Provide the (x, y) coordinate of the cell's center where the given text is located.  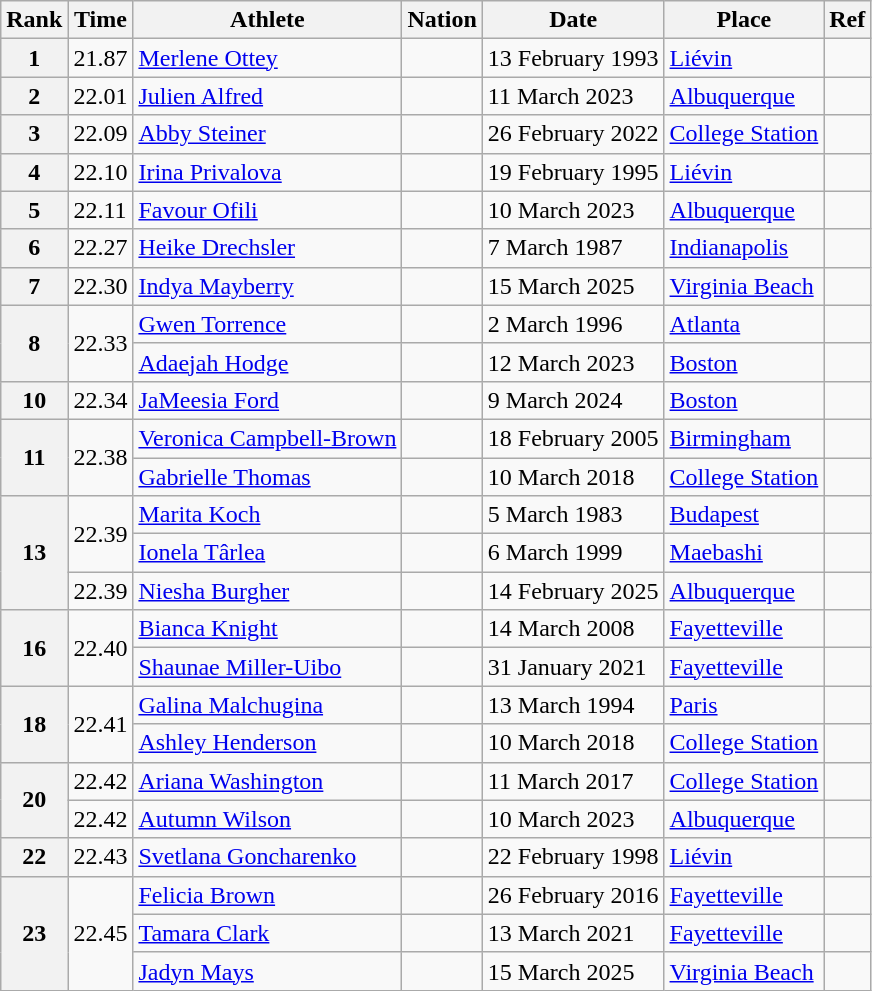
Nation (442, 20)
19 February 1995 (573, 172)
14 March 2008 (573, 629)
Bianca Knight (268, 629)
Place (744, 20)
22.41 (100, 724)
3 (34, 134)
22.45 (100, 933)
Maebashi (744, 553)
22.38 (100, 457)
Gabrielle Thomas (268, 477)
26 February 2016 (573, 895)
Abby Steiner (268, 134)
9 March 2024 (573, 400)
Gwen Torrence (268, 324)
22 (34, 857)
13 March 2021 (573, 933)
22.09 (100, 134)
13 (34, 553)
8 (34, 343)
Rank (34, 20)
Autumn Wilson (268, 819)
Paris (744, 705)
Atlanta (744, 324)
2 March 1996 (573, 324)
22.10 (100, 172)
Ashley Henderson (268, 743)
22.43 (100, 857)
Indya Mayberry (268, 286)
22.01 (100, 96)
22.11 (100, 210)
7 March 1987 (573, 248)
14 February 2025 (573, 591)
22 February 1998 (573, 857)
Adaejah Hodge (268, 362)
Date (573, 20)
Heike Drechsler (268, 248)
Irina Privalova (268, 172)
Felicia Brown (268, 895)
22.34 (100, 400)
Ariana Washington (268, 781)
5 March 1983 (573, 515)
Ref (848, 20)
5 (34, 210)
23 (34, 933)
Galina Malchugina (268, 705)
Julien Alfred (268, 96)
31 January 2021 (573, 667)
6 (34, 248)
12 March 2023 (573, 362)
Jadyn Mays (268, 971)
Merlene Ottey (268, 58)
11 (34, 457)
2 (34, 96)
Shaunae Miller-Uibo (268, 667)
18 (34, 724)
Time (100, 20)
Veronica Campbell-Brown (268, 438)
21.87 (100, 58)
Marita Koch (268, 515)
Budapest (744, 515)
Svetlana Goncharenko (268, 857)
JaMeesia Ford (268, 400)
22.33 (100, 343)
Athlete (268, 20)
Tamara Clark (268, 933)
Favour Ofili (268, 210)
1 (34, 58)
22.40 (100, 648)
22.30 (100, 286)
10 (34, 400)
13 March 1994 (573, 705)
Niesha Burgher (268, 591)
Birmingham (744, 438)
6 March 1999 (573, 553)
4 (34, 172)
Indianapolis (744, 248)
18 February 2005 (573, 438)
16 (34, 648)
13 February 1993 (573, 58)
26 February 2022 (573, 134)
7 (34, 286)
11 March 2023 (573, 96)
11 March 2017 (573, 781)
22.27 (100, 248)
20 (34, 800)
Ionela Târlea (268, 553)
